From the cell containing the given text, extract its center point as [X, Y] coordinate. 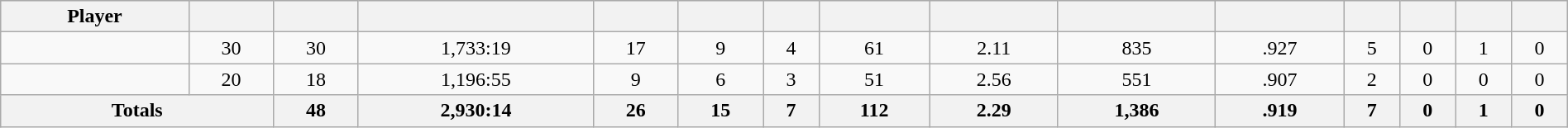
2,930:14 [476, 111]
1,733:19 [476, 48]
Player [94, 17]
3 [791, 79]
835 [1136, 48]
2.11 [994, 48]
5 [1372, 48]
.919 [1280, 111]
51 [874, 79]
1,386 [1136, 111]
48 [316, 111]
.927 [1280, 48]
20 [232, 79]
551 [1136, 79]
2 [1372, 79]
2.56 [994, 79]
Totals [137, 111]
.907 [1280, 79]
15 [721, 111]
61 [874, 48]
4 [791, 48]
18 [316, 79]
17 [635, 48]
1,196:55 [476, 79]
6 [721, 79]
26 [635, 111]
112 [874, 111]
2.29 [994, 111]
